Provide the (X, Y) coordinate of the cell's center where the given text is located.  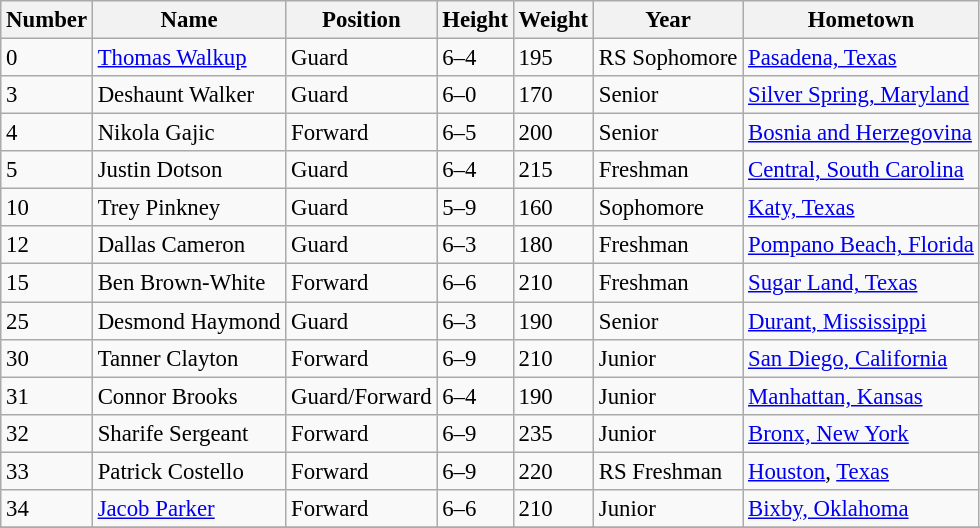
Bronx, New York (861, 433)
6–0 (475, 95)
Nikola Gajic (188, 133)
Durant, Mississippi (861, 321)
Manhattan, Kansas (861, 396)
195 (553, 58)
10 (47, 208)
Desmond Haymond (188, 321)
15 (47, 283)
Weight (553, 20)
32 (47, 433)
Katy, Texas (861, 208)
Dallas Cameron (188, 245)
0 (47, 58)
33 (47, 471)
Year (668, 20)
160 (553, 208)
Bixby, Oklahoma (861, 509)
235 (553, 433)
Height (475, 20)
Position (362, 20)
Ben Brown-White (188, 283)
34 (47, 509)
Central, South Carolina (861, 170)
12 (47, 245)
RS Freshman (668, 471)
25 (47, 321)
San Diego, California (861, 358)
Guard/Forward (362, 396)
Deshaunt Walker (188, 95)
Trey Pinkney (188, 208)
Connor Brooks (188, 396)
Pasadena, Texas (861, 58)
Silver Spring, Maryland (861, 95)
Justin Dotson (188, 170)
Tanner Clayton (188, 358)
180 (553, 245)
Houston, Texas (861, 471)
5–9 (475, 208)
Sophomore (668, 208)
215 (553, 170)
Sharife Sergeant (188, 433)
Bosnia and Herzegovina (861, 133)
Number (47, 20)
4 (47, 133)
3 (47, 95)
Thomas Walkup (188, 58)
220 (553, 471)
Hometown (861, 20)
Jacob Parker (188, 509)
Patrick Costello (188, 471)
Name (188, 20)
170 (553, 95)
6–5 (475, 133)
5 (47, 170)
30 (47, 358)
Pompano Beach, Florida (861, 245)
31 (47, 396)
RS Sophomore (668, 58)
Sugar Land, Texas (861, 283)
200 (553, 133)
